Extract the [x, y] coordinate from the center of the cell holding the provided text.  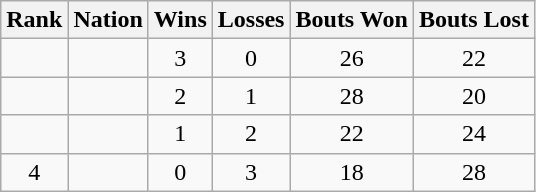
Bouts Lost [474, 20]
24 [474, 134]
Nation [108, 20]
Bouts Won [352, 20]
26 [352, 58]
Losses [251, 20]
Rank [34, 20]
4 [34, 172]
Wins [180, 20]
20 [474, 96]
18 [352, 172]
